For the text-containing cell, return its midpoint in (X, Y) coordinate format. 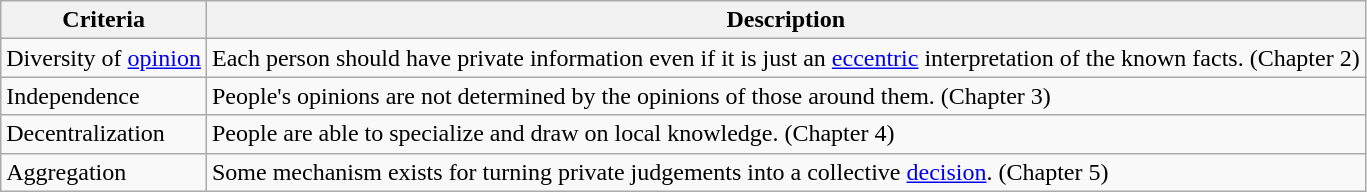
Some mechanism exists for turning private judgements into a collective decision. (Chapter 5) (786, 172)
Criteria (104, 20)
Decentralization (104, 134)
Aggregation (104, 172)
Independence (104, 96)
Each person should have private information even if it is just an eccentric interpretation of the known facts. (Chapter 2) (786, 58)
People's opinions are not determined by the opinions of those around them. (Chapter 3) (786, 96)
People are able to specialize and draw on local knowledge. (Chapter 4) (786, 134)
Description (786, 20)
Diversity of opinion (104, 58)
